For the text-containing cell, return its midpoint in [X, Y] coordinate format. 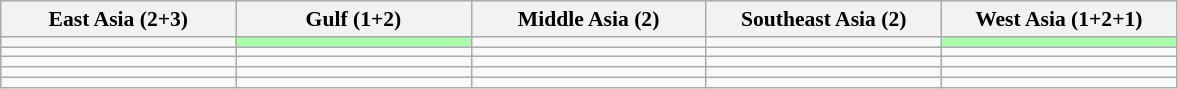
Middle Asia (2) [588, 19]
East Asia (2+3) [118, 19]
Southeast Asia (2) [824, 19]
West Asia (1+2+1) [1058, 19]
Gulf (1+2) [354, 19]
